From the cell containing the given text, extract its center point as [x, y] coordinate. 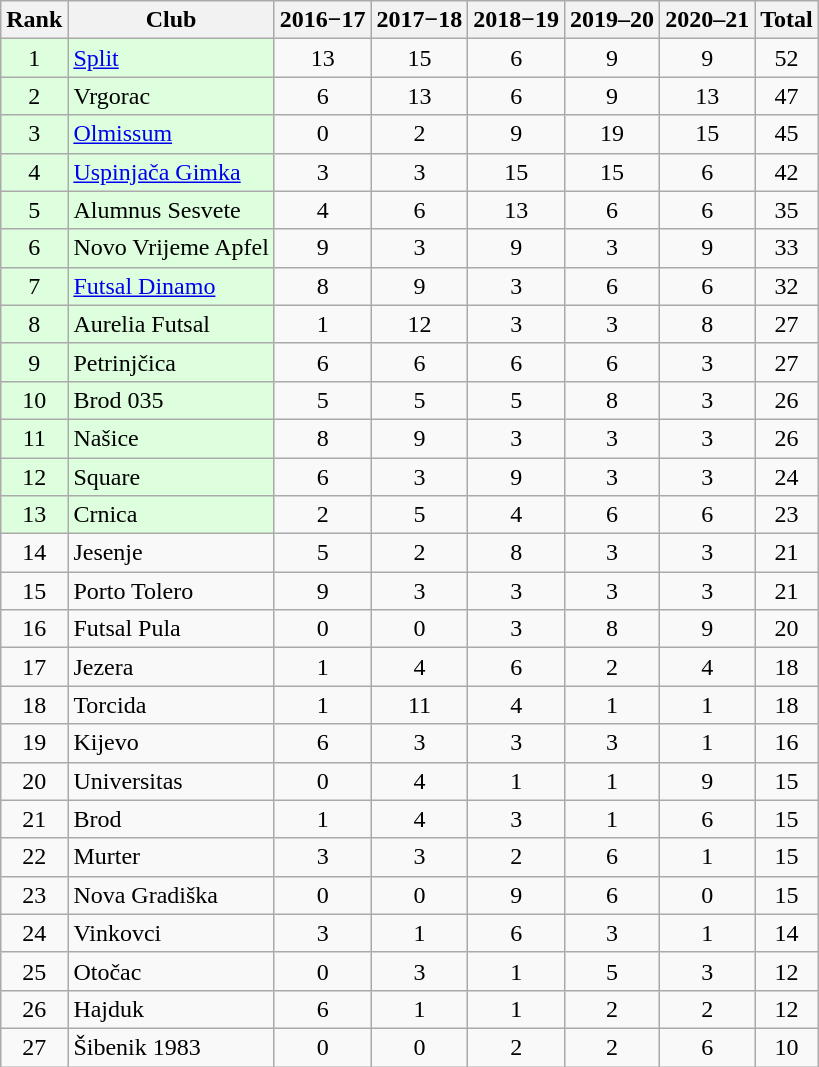
35 [787, 210]
Uspinjača Gimka [171, 172]
2017−18 [420, 20]
2018−19 [516, 20]
7 [34, 286]
2020–21 [708, 20]
Šibenik 1983 [171, 1047]
Jezera [171, 667]
22 [34, 857]
33 [787, 248]
Club [171, 20]
Novo Vrijeme Apfel [171, 248]
Nova Gradiška [171, 895]
Našice [171, 438]
Rank [34, 20]
Total [787, 20]
Kijevo [171, 743]
Torcida [171, 705]
32 [787, 286]
Vrgorac [171, 96]
Crnica [171, 515]
45 [787, 134]
Petrinjčica [171, 362]
42 [787, 172]
Hajduk [171, 1009]
Olmissum [171, 134]
Brod 035 [171, 400]
17 [34, 667]
Porto Tolero [171, 591]
Alumnus Sesvete [171, 210]
Futsal Pula [171, 629]
2016−17 [322, 20]
25 [34, 971]
Vinkovci [171, 933]
Aurelia Futsal [171, 324]
Split [171, 58]
52 [787, 58]
Square [171, 477]
Futsal Dinamo [171, 286]
Otočac [171, 971]
Universitas [171, 781]
Murter [171, 857]
2019–20 [612, 20]
Brod [171, 819]
47 [787, 96]
Jesenje [171, 553]
